Detect which cell encompasses the target text, then output its (x, y) center coordinate. 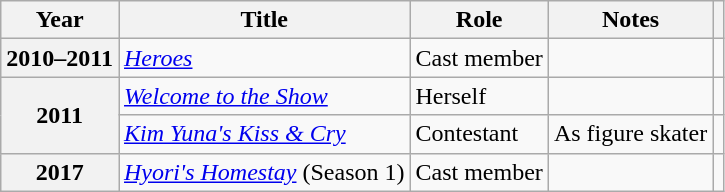
Welcome to the Show (264, 96)
As figure skater (630, 134)
Herself (479, 96)
Year (60, 20)
2010–2011 (60, 58)
Notes (630, 20)
2011 (60, 115)
Heroes (264, 58)
Contestant (479, 134)
Kim Yuna's Kiss & Cry (264, 134)
2017 (60, 172)
Role (479, 20)
Hyori's Homestay (Season 1) (264, 172)
Title (264, 20)
